Locate the cell with the specified text and output its [x, y] center coordinate. 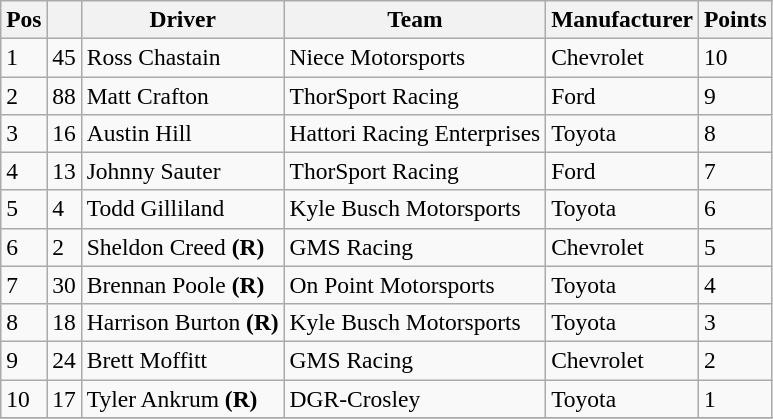
Austin Hill [182, 133]
Harrison Burton (R) [182, 322]
Ross Chastain [182, 57]
16 [64, 133]
Manufacturer [622, 19]
Hattori Racing Enterprises [415, 133]
Brett Moffitt [182, 360]
30 [64, 285]
45 [64, 57]
Tyler Ankrum (R) [182, 398]
Niece Motorsports [415, 57]
Brennan Poole (R) [182, 285]
13 [64, 171]
Todd Gilliland [182, 209]
Johnny Sauter [182, 171]
Matt Crafton [182, 95]
DGR-Crosley [415, 398]
18 [64, 322]
88 [64, 95]
Driver [182, 19]
24 [64, 360]
Points [735, 19]
Team [415, 19]
17 [64, 398]
On Point Motorsports [415, 285]
Sheldon Creed (R) [182, 247]
Pos [24, 19]
